Locate the cell with the specified text and output its [X, Y] center coordinate. 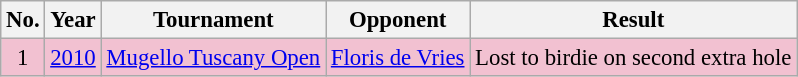
No. [23, 20]
1 [23, 58]
Mugello Tuscany Open [214, 58]
2010 [73, 58]
Tournament [214, 20]
Lost to birdie on second extra hole [634, 58]
Year [73, 20]
Floris de Vries [398, 58]
Result [634, 20]
Opponent [398, 20]
